Return the (X, Y) coordinate for the center point of the cell that contains the specified text.  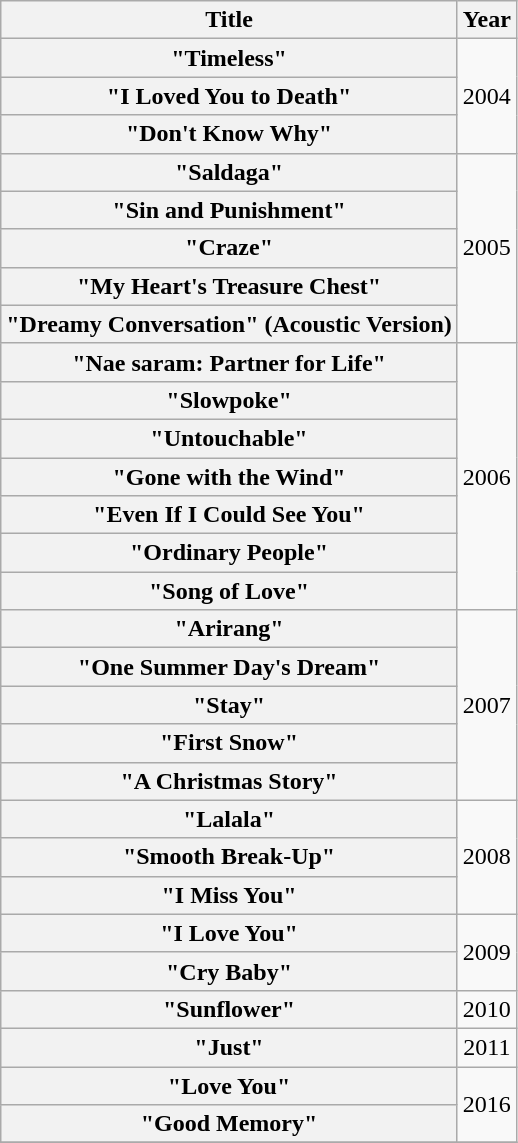
"Just" (230, 1047)
2009 (486, 952)
"Dreamy Conversation" (Acoustic Version) (230, 324)
"Don't Know Why" (230, 134)
"Gone with the Wind" (230, 477)
"Cry Baby" (230, 971)
"Untouchable" (230, 438)
"A Christmas Story" (230, 781)
"Saldaga" (230, 172)
"Timeless" (230, 58)
"Arirang" (230, 629)
Title (230, 20)
"Song of Love" (230, 591)
"I Love You" (230, 933)
"Smooth Break-Up" (230, 857)
"First Snow" (230, 743)
"Sin and Punishment" (230, 210)
"Lalala" (230, 819)
"Sunflower" (230, 1009)
"Good Memory" (230, 1124)
"My Heart's Treasure Chest" (230, 286)
2016 (486, 1104)
2008 (486, 857)
"Nae saram: Partner for Life" (230, 362)
2006 (486, 476)
2010 (486, 1009)
"Love You" (230, 1085)
"Stay" (230, 705)
"I Miss You" (230, 895)
Year (486, 20)
2005 (486, 248)
2007 (486, 705)
"One Summer Day's Dream" (230, 667)
"Craze" (230, 248)
"I Loved You to Death" (230, 96)
"Ordinary People" (230, 553)
"Slowpoke" (230, 400)
2011 (486, 1047)
"Even If I Could See You" (230, 515)
2004 (486, 96)
